From the cell containing the given text, extract its center point as (x, y) coordinate. 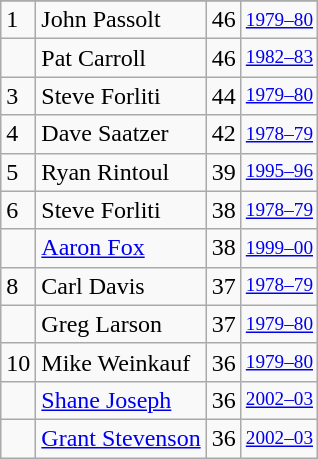
1995–96 (279, 172)
6 (18, 210)
1 (18, 20)
4 (18, 134)
Shane Joseph (121, 400)
42 (224, 134)
1982–83 (279, 58)
Ryan Rintoul (121, 172)
John Passolt (121, 20)
Dave Saatzer (121, 134)
Aaron Fox (121, 248)
Grant Stevenson (121, 438)
44 (224, 96)
10 (18, 362)
8 (18, 286)
Greg Larson (121, 324)
5 (18, 172)
39 (224, 172)
Mike Weinkauf (121, 362)
Pat Carroll (121, 58)
1999–00 (279, 248)
Carl Davis (121, 286)
3 (18, 96)
